Detect which cell encompasses the target text, then output its [x, y] center coordinate. 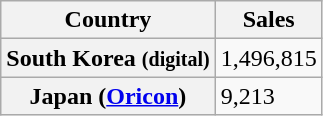
Japan (Oricon) [108, 96]
1,496,815 [268, 58]
9,213 [268, 96]
Sales [268, 20]
Country [108, 20]
South Korea (digital) [108, 58]
